Find where the given text appears and provide that cell's center as (x, y) coordinate. 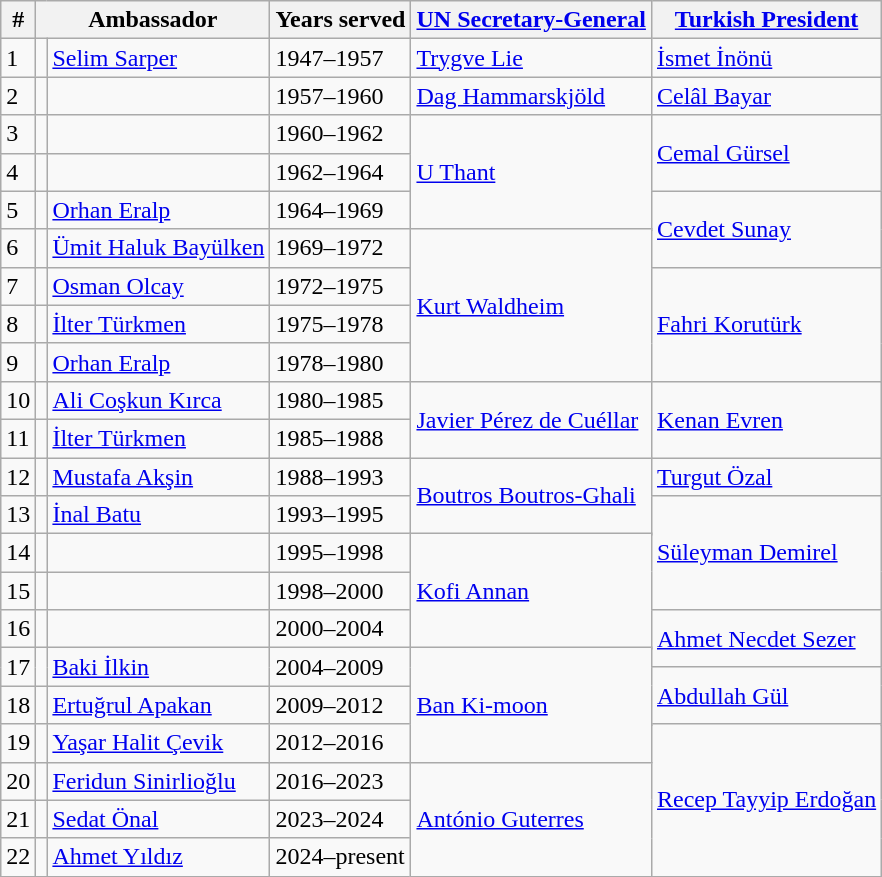
Boutros Boutros-Ghali (532, 496)
Ali Coşkun Kırca (158, 400)
Ahmet Necdet Sezer (766, 638)
1993–1995 (340, 515)
Years served (340, 20)
1947–1957 (340, 58)
Kofi Annan (532, 591)
Ahmet Yıldız (158, 857)
13 (18, 515)
1960–1962 (340, 134)
Dag Hammarskjöld (532, 96)
1985–1988 (340, 438)
10 (18, 400)
Abdullah Gül (766, 696)
8 (18, 324)
9 (18, 362)
U Thant (532, 172)
Javier Pérez de Cuéllar (532, 419)
Cevdet Sunay (766, 229)
Trygve Lie (532, 58)
Süleyman Demirel (766, 553)
Baki İlkin (158, 667)
2012–2016 (340, 743)
19 (18, 743)
1988–1993 (340, 477)
17 (18, 667)
12 (18, 477)
1972–1975 (340, 286)
Feridun Sinirlioğlu (158, 781)
Ambassador (153, 20)
UN Secretary-General (532, 20)
1969–1972 (340, 248)
22 (18, 857)
21 (18, 819)
Ümit Haluk Bayülken (158, 248)
1995–1998 (340, 553)
5 (18, 210)
Turkish President (766, 20)
Cemal Gürsel (766, 153)
Kenan Evren (766, 419)
Ertuğrul Apakan (158, 705)
7 (18, 286)
18 (18, 705)
Mustafa Akşin (158, 477)
14 (18, 553)
15 (18, 591)
Osman Olcay (158, 286)
Sedat Önal (158, 819)
11 (18, 438)
1998–2000 (340, 591)
1975–1978 (340, 324)
1 (18, 58)
2004–2009 (340, 667)
16 (18, 629)
Yaşar Halit Çevik (158, 743)
1980–1985 (340, 400)
Fahri Korutürk (766, 324)
3 (18, 134)
İnal Batu (158, 515)
2009–2012 (340, 705)
2023–2024 (340, 819)
1957–1960 (340, 96)
4 (18, 172)
1962–1964 (340, 172)
António Guterres (532, 819)
20 (18, 781)
Kurt Waldheim (532, 305)
Ban Ki-moon (532, 705)
İsmet İnönü (766, 58)
1978–1980 (340, 362)
2 (18, 96)
2000–2004 (340, 629)
1964–1969 (340, 210)
# (18, 20)
2024–present (340, 857)
Selim Sarper (158, 58)
6 (18, 248)
Turgut Özal (766, 477)
Recep Tayyip Erdoğan (766, 800)
Celâl Bayar (766, 96)
2016–2023 (340, 781)
